Locate the cell with the specified text and output its [x, y] center coordinate. 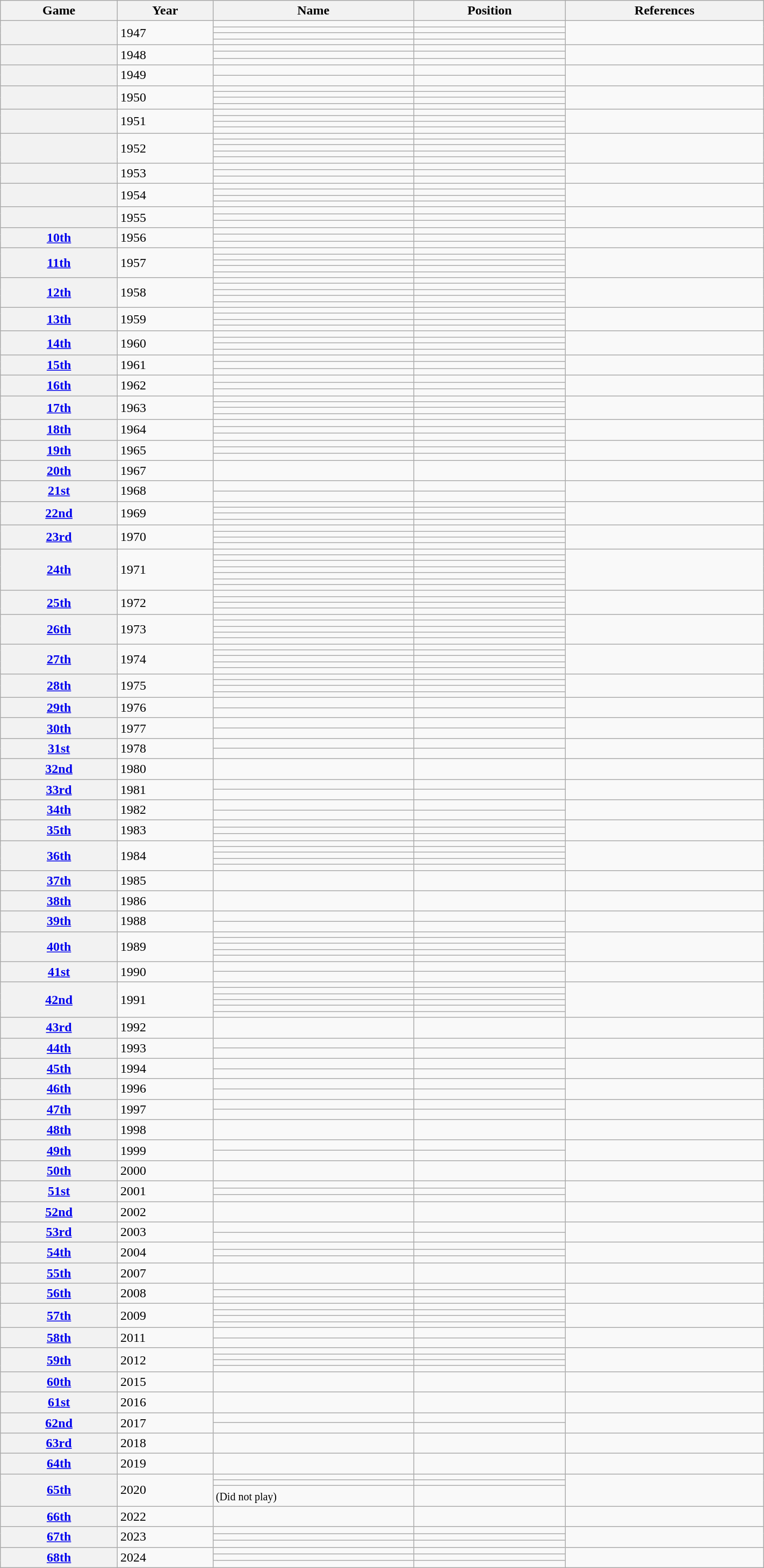
1996 [165, 1089]
1962 [165, 386]
2016 [165, 1402]
1947 [165, 33]
1997 [165, 1109]
2020 [165, 1490]
1961 [165, 365]
1949 [165, 75]
2011 [165, 1338]
2003 [165, 1232]
2018 [165, 1443]
2001 [165, 1191]
34th [59, 810]
40th [59, 946]
1990 [165, 972]
1959 [165, 319]
1953 [165, 173]
1954 [165, 195]
22nd [59, 513]
1970 [165, 537]
2008 [165, 1294]
66th [59, 1516]
1984 [165, 855]
1973 [165, 628]
21st [59, 491]
23rd [59, 537]
1994 [165, 1068]
25th [59, 602]
2007 [165, 1273]
14th [59, 343]
1955 [165, 217]
1985 [165, 880]
52nd [59, 1211]
48th [59, 1130]
2017 [165, 1423]
63rd [59, 1443]
2002 [165, 1211]
17th [59, 408]
47th [59, 1109]
67th [59, 1537]
1992 [165, 1028]
1968 [165, 491]
45th [59, 1068]
2019 [165, 1464]
65th [59, 1490]
Game [59, 11]
32nd [59, 769]
61st [59, 1402]
1977 [165, 728]
37th [59, 880]
1993 [165, 1048]
1971 [165, 569]
49th [59, 1150]
36th [59, 855]
30th [59, 728]
1981 [165, 789]
1975 [165, 685]
1972 [165, 602]
Name [313, 11]
1999 [165, 1150]
24th [59, 569]
1991 [165, 1000]
2012 [165, 1360]
27th [59, 659]
1948 [165, 55]
13th [59, 319]
44th [59, 1048]
18th [59, 430]
39th [59, 921]
Position [489, 11]
1982 [165, 810]
1956 [165, 237]
1976 [165, 707]
1978 [165, 748]
1983 [165, 830]
20th [59, 471]
41st [59, 972]
35th [59, 830]
50th [59, 1170]
2009 [165, 1316]
2022 [165, 1516]
58th [59, 1338]
60th [59, 1382]
1965 [165, 450]
12th [59, 292]
1960 [165, 343]
11th [59, 262]
43rd [59, 1028]
55th [59, 1273]
2023 [165, 1537]
57th [59, 1316]
19th [59, 450]
26th [59, 628]
54th [59, 1253]
15th [59, 365]
1963 [165, 408]
1952 [165, 148]
51st [59, 1191]
46th [59, 1089]
1988 [165, 921]
53rd [59, 1232]
References [664, 11]
1958 [165, 292]
33rd [59, 789]
Year [165, 11]
1967 [165, 471]
1964 [165, 430]
16th [59, 386]
62nd [59, 1423]
1950 [165, 97]
1974 [165, 659]
10th [59, 237]
59th [59, 1360]
1951 [165, 121]
1989 [165, 946]
1957 [165, 262]
2024 [165, 1557]
(Did not play) [313, 1496]
1986 [165, 901]
1980 [165, 769]
56th [59, 1294]
1969 [165, 513]
1998 [165, 1130]
28th [59, 685]
42nd [59, 1000]
31st [59, 748]
2004 [165, 1253]
68th [59, 1557]
2000 [165, 1170]
64th [59, 1464]
38th [59, 901]
29th [59, 707]
2015 [165, 1382]
